Scan for the cell matching the given text and deliver its [X, Y] coordinate at center. 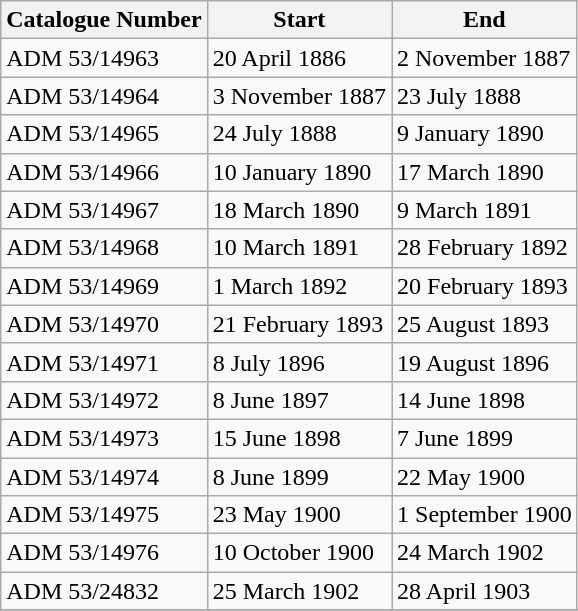
18 March 1890 [299, 210]
ADM 53/14970 [104, 324]
10 March 1891 [299, 248]
25 March 1902 [299, 591]
ADM 53/14975 [104, 515]
17 March 1890 [485, 172]
28 February 1892 [485, 248]
14 June 1898 [485, 400]
3 November 1887 [299, 96]
ADM 53/14966 [104, 172]
8 June 1897 [299, 400]
21 February 1893 [299, 324]
ADM 53/14968 [104, 248]
ADM 53/14976 [104, 553]
19 August 1896 [485, 362]
22 May 1900 [485, 477]
7 June 1899 [485, 438]
Catalogue Number [104, 20]
ADM 53/14974 [104, 477]
24 March 1902 [485, 553]
10 January 1890 [299, 172]
23 May 1900 [299, 515]
20 February 1893 [485, 286]
10 October 1900 [299, 553]
End [485, 20]
24 July 1888 [299, 134]
1 September 1900 [485, 515]
ADM 53/14972 [104, 400]
15 June 1898 [299, 438]
1 March 1892 [299, 286]
ADM 53/24832 [104, 591]
8 July 1896 [299, 362]
ADM 53/14971 [104, 362]
ADM 53/14967 [104, 210]
25 August 1893 [485, 324]
ADM 53/14963 [104, 58]
ADM 53/14965 [104, 134]
ADM 53/14969 [104, 286]
23 July 1888 [485, 96]
Start [299, 20]
ADM 53/14973 [104, 438]
ADM 53/14964 [104, 96]
28 April 1903 [485, 591]
8 June 1899 [299, 477]
2 November 1887 [485, 58]
9 January 1890 [485, 134]
20 April 1886 [299, 58]
9 March 1891 [485, 210]
